Extract the (x, y) coordinate from the center of the cell holding the provided text.  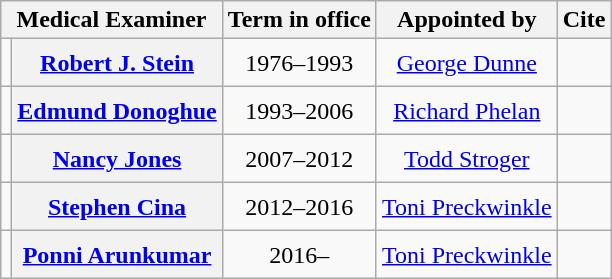
Cite (584, 20)
1976–1993 (299, 63)
Stephen Cina (117, 207)
1993–2006 (299, 111)
Appointed by (466, 20)
2016– (299, 255)
Nancy Jones (117, 159)
Richard Phelan (466, 111)
Medical Examiner (112, 20)
2012–2016 (299, 207)
Robert J. Stein (117, 63)
Edmund Donoghue (117, 111)
2007–2012 (299, 159)
Todd Stroger (466, 159)
George Dunne (466, 63)
Term in office (299, 20)
Ponni Arunkumar (117, 255)
